Pinpoint the cell where the given text exists, returning its [x, y] midpoint coordinate. 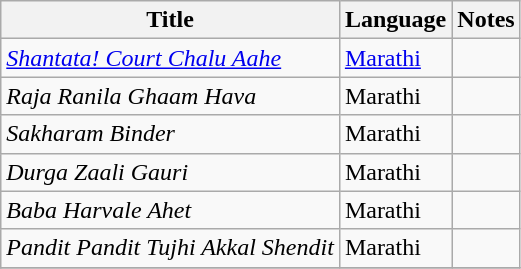
Sakharam Binder [170, 134]
Raja Ranila Ghaam Hava [170, 96]
Language [395, 20]
Shantata! Court Chalu Aahe [170, 58]
Title [170, 20]
Pandit Pandit Tujhi Akkal Shendit [170, 248]
Notes [486, 20]
Baba Harvale Ahet [170, 210]
Durga Zaali Gauri [170, 172]
